Output the [X, Y] coordinate of the center of the cell containing the given text.  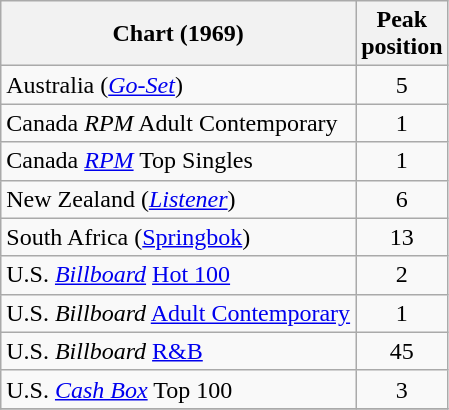
3 [402, 389]
Peakposition [402, 34]
New Zealand (Listener) [178, 199]
Australia (Go-Set) [178, 85]
South Africa (Springbok) [178, 237]
Canada RPM Top Singles [178, 161]
13 [402, 237]
45 [402, 351]
U.S. Billboard Hot 100 [178, 275]
5 [402, 85]
Chart (1969) [178, 34]
U.S. Billboard R&B [178, 351]
6 [402, 199]
U.S. Cash Box Top 100 [178, 389]
U.S. Billboard Adult Contemporary [178, 313]
2 [402, 275]
Canada RPM Adult Contemporary [178, 123]
